Detect which cell encompasses the target text, then output its (x, y) center coordinate. 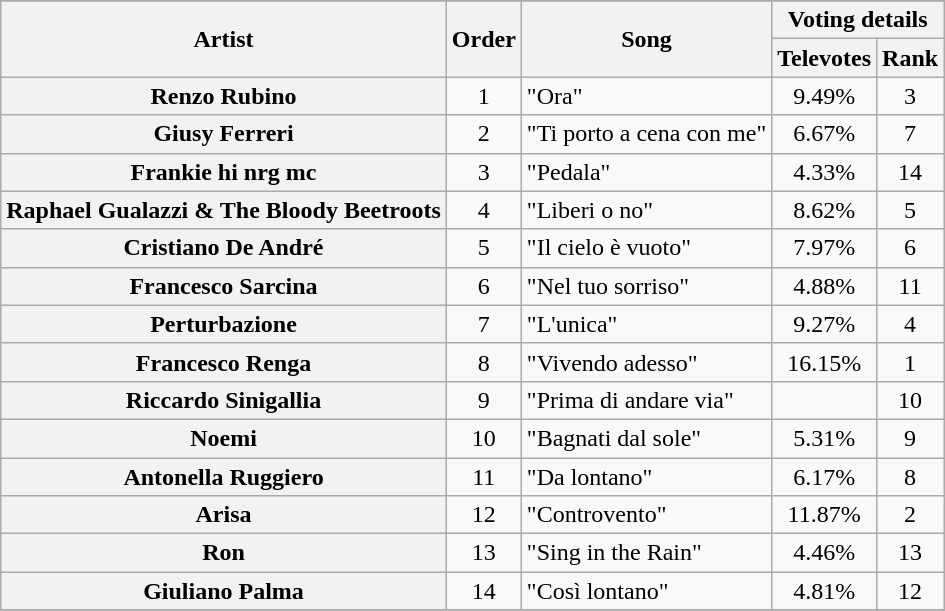
6.17% (824, 477)
Ron (224, 553)
"Ora" (646, 96)
Giuliano Palma (224, 591)
"Liberi o no" (646, 210)
Francesco Renga (224, 362)
"Vivendo adesso" (646, 362)
"Nel tuo sorriso" (646, 286)
4.46% (824, 553)
Arisa (224, 515)
"Prima di andare via" (646, 400)
Song (646, 39)
9.27% (824, 324)
Televotes (824, 58)
Noemi (224, 438)
Cristiano De André (224, 248)
Antonella Ruggiero (224, 477)
7.97% (824, 248)
9.49% (824, 96)
Renzo Rubino (224, 96)
"Così lontano" (646, 591)
4.33% (824, 172)
Rank (910, 58)
"Controvento" (646, 515)
4.88% (824, 286)
"Sing in the Rain" (646, 553)
6.67% (824, 134)
"Bagnati dal sole" (646, 438)
11.87% (824, 515)
Frankie hi nrg mc (224, 172)
"Ti porto a cena con me" (646, 134)
16.15% (824, 362)
Order (484, 39)
Voting details (858, 20)
5.31% (824, 438)
8.62% (824, 210)
"Da lontano" (646, 477)
"Il cielo è vuoto" (646, 248)
"L'unica" (646, 324)
"Pedala" (646, 172)
Artist (224, 39)
Raphael Gualazzi & The Bloody Beetroots (224, 210)
Giusy Ferreri (224, 134)
Riccardo Sinigallia (224, 400)
4.81% (824, 591)
Francesco Sarcina (224, 286)
Perturbazione (224, 324)
